Return the [X, Y] coordinate for the center point of the cell that contains the specified text.  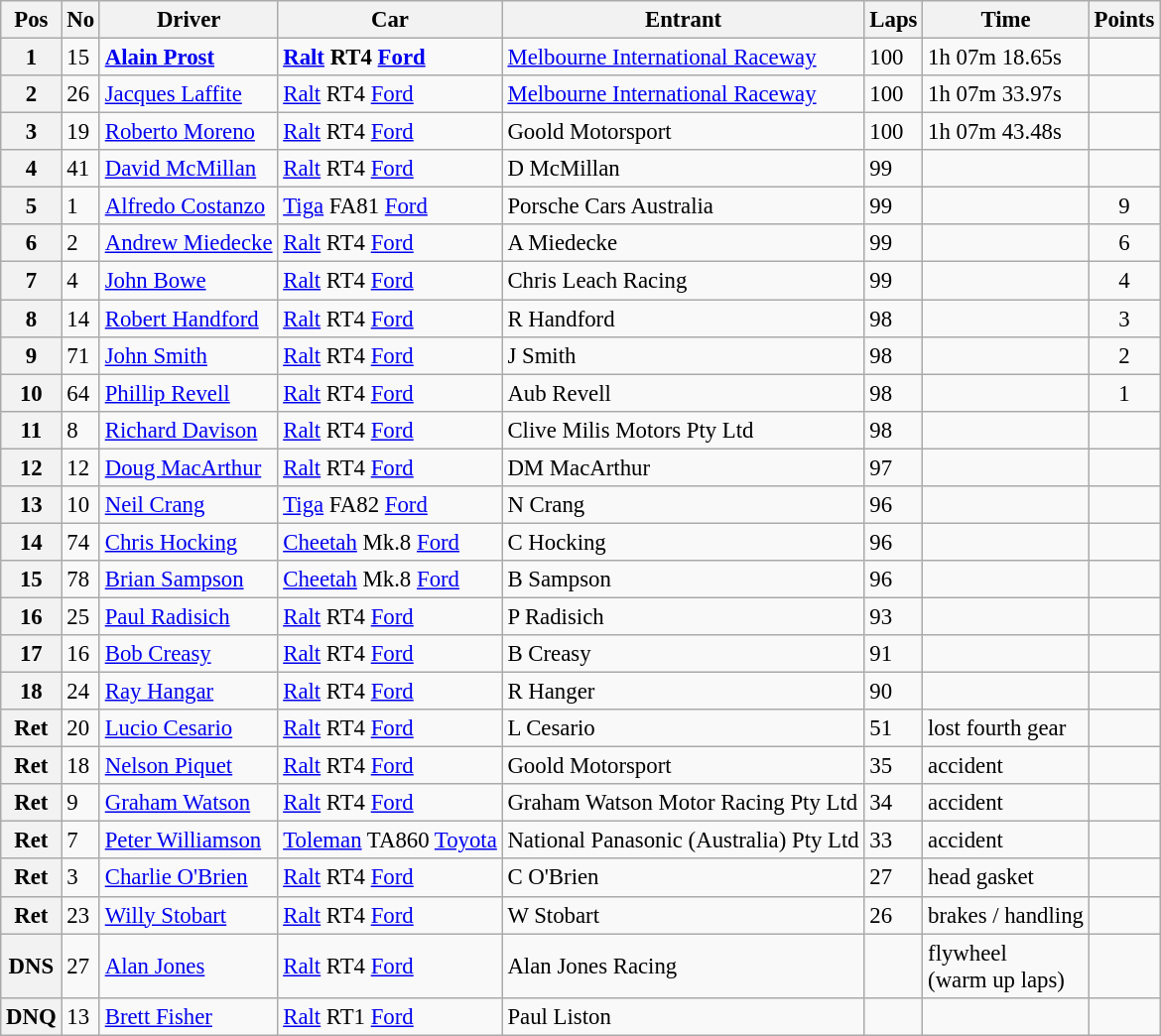
Car [390, 20]
51 [893, 728]
brakes / handling [1006, 915]
Points [1123, 20]
Robert Handford [189, 319]
R Handford [683, 319]
DNS [32, 967]
Paul Radisich [189, 616]
L Cesario [683, 728]
Driver [189, 20]
Entrant [683, 20]
Bob Creasy [189, 654]
Graham Watson Motor Racing Pty Ltd [683, 803]
5 [32, 206]
93 [893, 616]
B Sampson [683, 580]
Alan Jones [189, 967]
Porsche Cars Australia [683, 206]
P Radisich [683, 616]
Phillip Revell [189, 393]
34 [893, 803]
head gasket [1006, 878]
19 [80, 132]
Ray Hangar [189, 692]
D McMillan [683, 169]
91 [893, 654]
National Panasonic (Australia) Pty Ltd [683, 841]
Clive Milis Motors Pty Ltd [683, 430]
Lucio Cesario [189, 728]
35 [893, 766]
Peter Williamson [189, 841]
N Crang [683, 505]
Paul Liston [683, 1016]
Tiga FA82 Ford [390, 505]
17 [32, 654]
W Stobart [683, 915]
C Hocking [683, 542]
25 [80, 616]
Brett Fisher [189, 1016]
John Smith [189, 355]
11 [32, 430]
23 [80, 915]
Charlie O'Brien [189, 878]
No [80, 20]
Aub Revell [683, 393]
A Miedecke [683, 243]
flywheel (warm up laps) [1006, 967]
74 [80, 542]
lost fourth gear [1006, 728]
Richard Davison [189, 430]
Willy Stobart [189, 915]
Roberto Moreno [189, 132]
Jacques Laffite [189, 94]
71 [80, 355]
C O'Brien [683, 878]
33 [893, 841]
Chris Hocking [189, 542]
Brian Sampson [189, 580]
Chris Leach Racing [683, 281]
Graham Watson [189, 803]
1h 07m 18.65s [1006, 58]
J Smith [683, 355]
1h 07m 43.48s [1006, 132]
Alan Jones Racing [683, 967]
1h 07m 33.97s [1006, 94]
90 [893, 692]
John Bowe [189, 281]
DNQ [32, 1016]
64 [80, 393]
20 [80, 728]
Toleman TA860 Toyota [390, 841]
Doug MacArthur [189, 467]
Ralt RT1 Ford [390, 1016]
24 [80, 692]
Pos [32, 20]
Nelson Piquet [189, 766]
Alfredo Costanzo [189, 206]
Neil Crang [189, 505]
97 [893, 467]
41 [80, 169]
Laps [893, 20]
78 [80, 580]
Tiga FA81 Ford [390, 206]
David McMillan [189, 169]
R Hanger [683, 692]
Andrew Miedecke [189, 243]
Time [1006, 20]
B Creasy [683, 654]
DM MacArthur [683, 467]
Alain Prost [189, 58]
